Capture the cell that displays the provided text and extract its (X, Y) central coordinate. 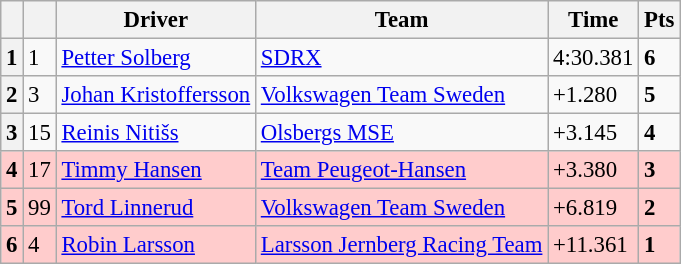
+11.361 (594, 245)
99 (40, 208)
4:30.381 (594, 58)
Tord Linnerud (156, 208)
Team (401, 20)
17 (40, 170)
Driver (156, 20)
15 (40, 133)
+3.145 (594, 133)
+6.819 (594, 208)
Reinis Nitišs (156, 133)
SDRX (401, 58)
Larsson Jernberg Racing Team (401, 245)
Johan Kristoffersson (156, 95)
+1.280 (594, 95)
Petter Solberg (156, 58)
Time (594, 20)
Timmy Hansen (156, 170)
Robin Larsson (156, 245)
Pts (660, 20)
Olsbergs MSE (401, 133)
Team Peugeot-Hansen (401, 170)
+3.380 (594, 170)
